Pinpoint the cell where the given text exists, returning its [x, y] midpoint coordinate. 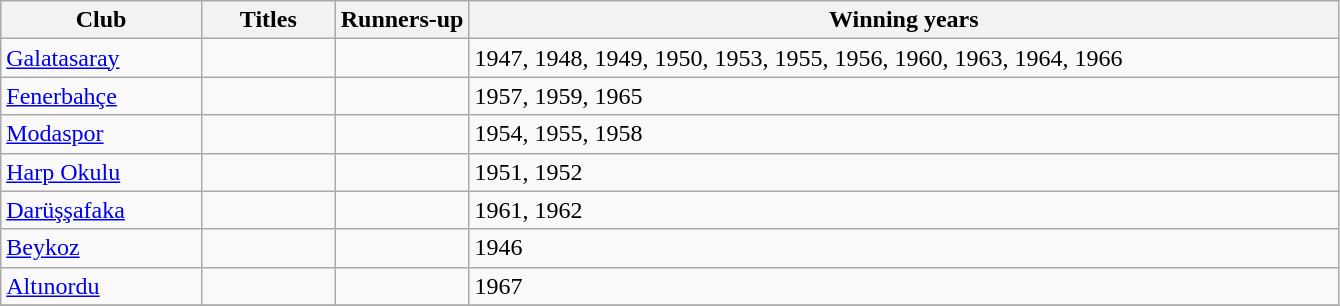
1946 [904, 248]
Darüşşafaka [102, 210]
Club [102, 20]
Winning years [904, 20]
Fenerbahçe [102, 96]
1967 [904, 286]
1947, 1948, 1949, 1950, 1953, 1955, 1956, 1960, 1963, 1964, 1966 [904, 58]
Modaspor [102, 134]
Titles [268, 20]
Beykoz [102, 248]
1954, 1955, 1958 [904, 134]
1961, 1962 [904, 210]
Harp Okulu [102, 172]
1957, 1959, 1965 [904, 96]
1951, 1952 [904, 172]
Runners-up [402, 20]
Altınordu [102, 286]
Galatasaray [102, 58]
